From the cell containing the given text, extract its center point as [X, Y] coordinate. 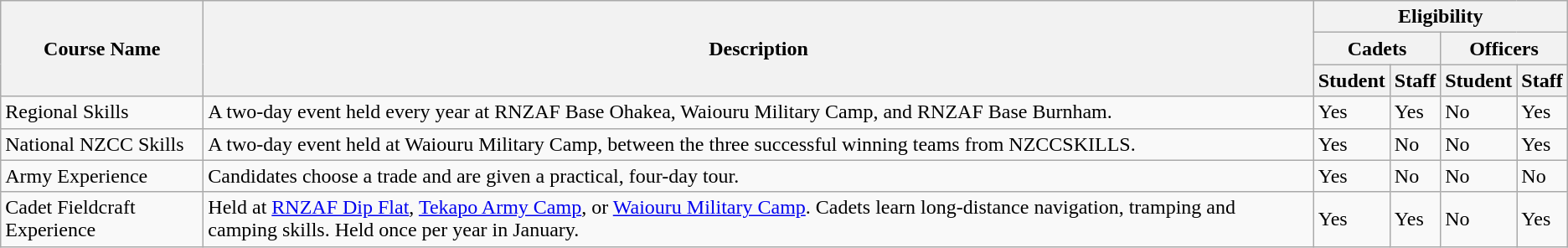
Candidates choose a trade and are given a practical, four-day tour. [759, 176]
Cadet Fieldcraft Experience [102, 220]
A two-day event held at Waiouru Military Camp, between the three successful winning teams from NZCCSKILLS. [759, 144]
Regional Skills [102, 112]
Officers [1504, 49]
Cadets [1377, 49]
Eligibility [1441, 17]
National NZCC Skills [102, 144]
Course Name [102, 49]
Description [759, 49]
A two-day event held every year at RNZAF Base Ohakea, Waiouru Military Camp, and RNZAF Base Burnham. [759, 112]
Army Experience [102, 176]
